Detect which cell encompasses the target text, then output its [x, y] center coordinate. 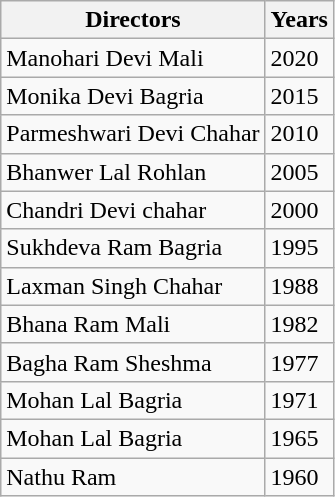
1971 [299, 400]
Directors [133, 20]
Bhana Ram Mali [133, 324]
Laxman Singh Chahar [133, 286]
Bhanwer Lal Rohlan [133, 172]
2000 [299, 210]
1960 [299, 477]
Sukhdeva Ram Bagria [133, 248]
Parmeshwari Devi Chahar [133, 134]
1977 [299, 362]
2020 [299, 58]
Manohari Devi Mali [133, 58]
Years [299, 20]
1965 [299, 438]
1995 [299, 248]
2010 [299, 134]
Chandri Devi chahar [133, 210]
1988 [299, 286]
1982 [299, 324]
Bagha Ram Sheshma [133, 362]
2015 [299, 96]
Nathu Ram [133, 477]
2005 [299, 172]
Monika Devi Bagria [133, 96]
